Search for the cell housing the specified text and yield its [x, y] center coordinate. 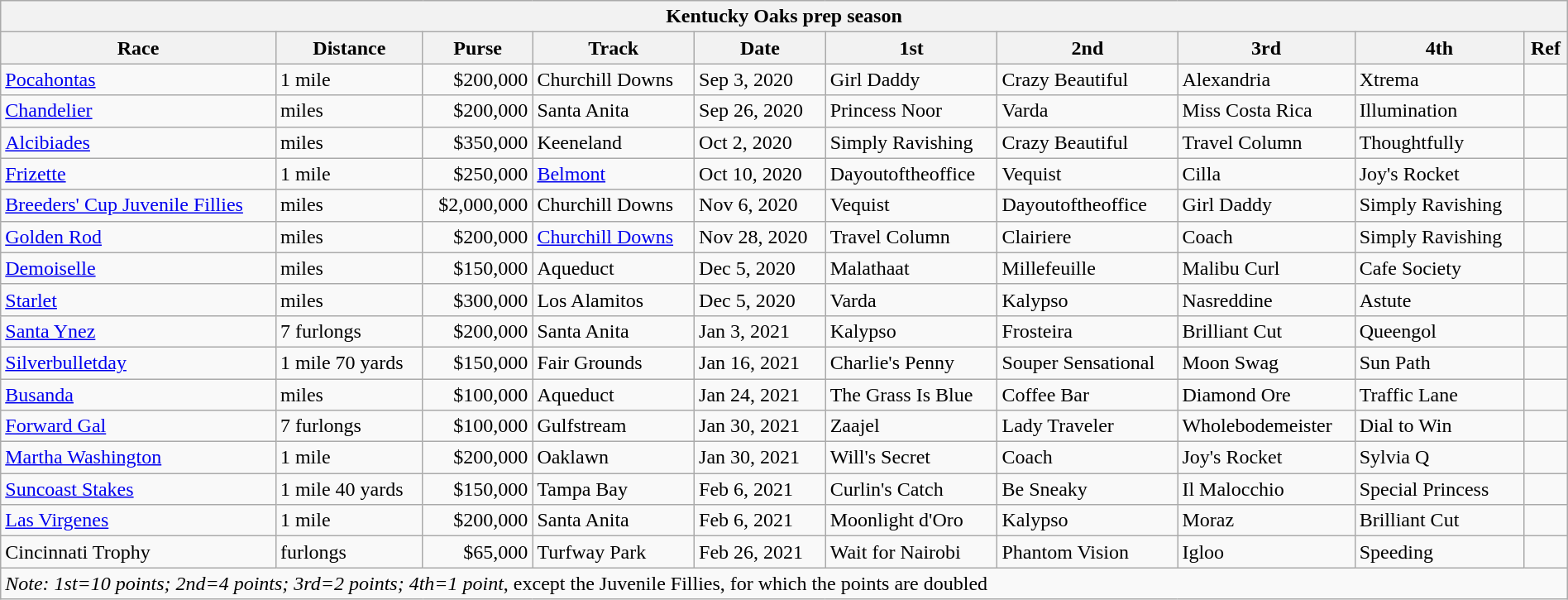
Feb 26, 2021 [761, 552]
Chandelier [139, 111]
Special Princess [1439, 489]
1 mile 40 yards [349, 489]
Malibu Curl [1266, 268]
Moonlight d'Oro [911, 521]
The Grass Is Blue [911, 395]
Cafe Society [1439, 268]
Santa Ynez [139, 331]
Race [139, 48]
Starlet [139, 300]
Jan 16, 2021 [761, 362]
$250,000 [478, 174]
Suncoast Stakes [139, 489]
Phantom Vision [1088, 552]
$2,000,000 [478, 205]
Tampa Bay [614, 489]
Nov 6, 2020 [761, 205]
Alcibiades [139, 142]
Queengol [1439, 331]
Princess Noor [911, 111]
Coffee Bar [1088, 395]
Xtrema [1439, 79]
Sun Path [1439, 362]
Ref [1546, 48]
Miss Costa Rica [1266, 111]
Jan 3, 2021 [761, 331]
Wait for Nairobi [911, 552]
Turfway Park [614, 552]
Sep 3, 2020 [761, 79]
Malathaat [911, 268]
Dial to Win [1439, 426]
3rd [1266, 48]
$65,000 [478, 552]
Millefeuille [1088, 268]
Pocahontas [139, 79]
Forward Gal [139, 426]
Note: 1st=10 points; 2nd=4 points; 3rd=2 points; 4th=1 point, except the Juvenile Fillies, for which the points are doubled [784, 583]
Il Malocchio [1266, 489]
Oaklawn [614, 458]
Moraz [1266, 521]
furlongs [349, 552]
Busanda [139, 395]
Nasreddine [1266, 300]
Be Sneaky [1088, 489]
4th [1439, 48]
Purse [478, 48]
Lady Traveler [1088, 426]
2nd [1088, 48]
Diamond Ore [1266, 395]
Sep 26, 2020 [761, 111]
$300,000 [478, 300]
Cilla [1266, 174]
Los Alamitos [614, 300]
Igloo [1266, 552]
Frosteira [1088, 331]
Jan 24, 2021 [761, 395]
1st [911, 48]
Zaajel [911, 426]
Las Virgenes [139, 521]
Distance [349, 48]
Will's Secret [911, 458]
Date [761, 48]
Oct 2, 2020 [761, 142]
Fair Grounds [614, 362]
Alexandria [1266, 79]
Keeneland [614, 142]
Curlin's Catch [911, 489]
Traffic Lane [1439, 395]
Moon Swag [1266, 362]
Souper Sensational [1088, 362]
Martha Washington [139, 458]
Speeding [1439, 552]
Demoiselle [139, 268]
$350,000 [478, 142]
Thoughtfully [1439, 142]
Charlie's Penny [911, 362]
Track [614, 48]
Oct 10, 2020 [761, 174]
Silverbulletday [139, 362]
Sylvia Q [1439, 458]
Cincinnati Trophy [139, 552]
Frizette [139, 174]
Belmont [614, 174]
Breeders' Cup Juvenile Fillies [139, 205]
Gulfstream [614, 426]
Illumination [1439, 111]
Golden Rod [139, 237]
Wholebodemeister [1266, 426]
Nov 28, 2020 [761, 237]
Astute [1439, 300]
1 mile 70 yards [349, 362]
Kentucky Oaks prep season [784, 17]
Clairiere [1088, 237]
